Locate the cell with the specified text and output its [x, y] center coordinate. 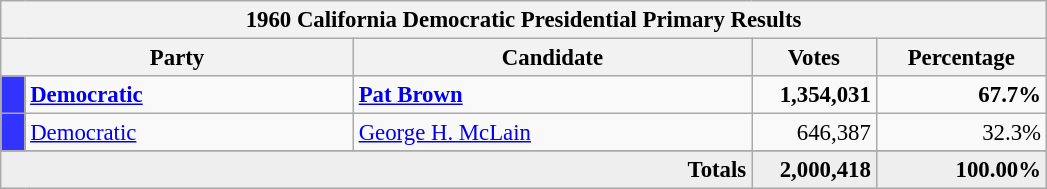
George H. McLain [552, 133]
1,354,031 [814, 95]
67.7% [961, 95]
Candidate [552, 58]
Totals [376, 170]
1960 California Democratic Presidential Primary Results [524, 20]
Party [178, 58]
Pat Brown [552, 95]
2,000,418 [814, 170]
Percentage [961, 58]
32.3% [961, 133]
Votes [814, 58]
646,387 [814, 133]
100.00% [961, 170]
